Return [X, Y] of the center of cell containing provided text 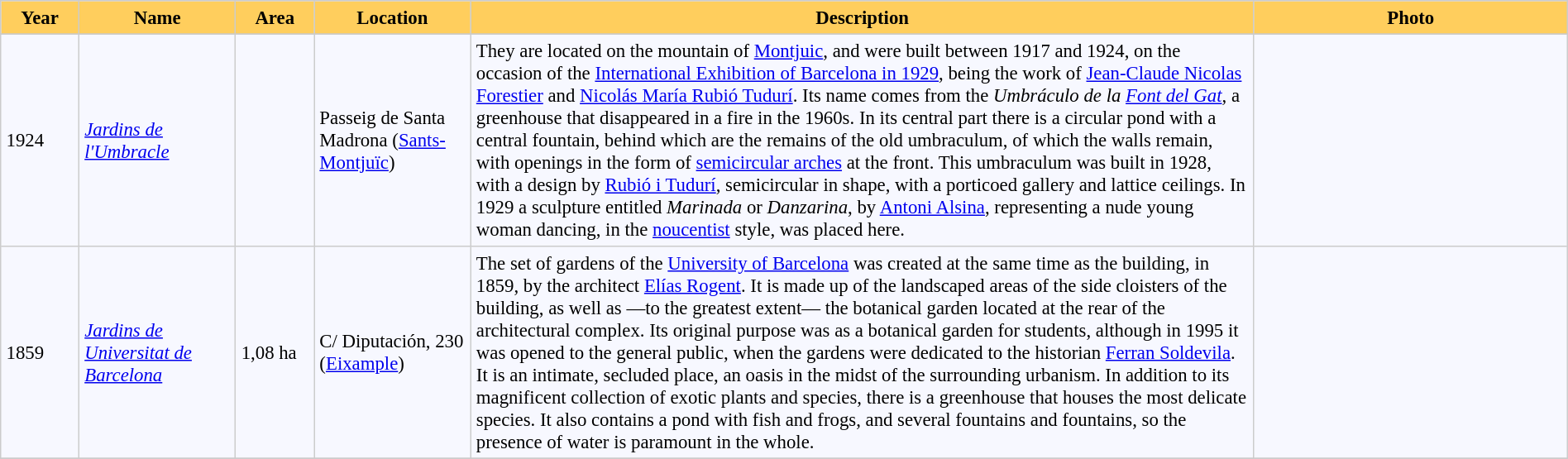
Photo [1411, 17]
C/ Diputación, 230 (Eixample) [392, 352]
Jardins de l'Umbracle [157, 140]
Location [392, 17]
Jardins de Universitat de Barcelona [157, 352]
Area [275, 17]
1924 [40, 140]
1,08 ha [275, 352]
Name [157, 17]
Description [862, 17]
Passeig de Santa Madrona (Sants-Montjuïc) [392, 140]
1859 [40, 352]
Year [40, 17]
